Return the (X, Y) coordinate for the center point of the cell that contains the specified text.  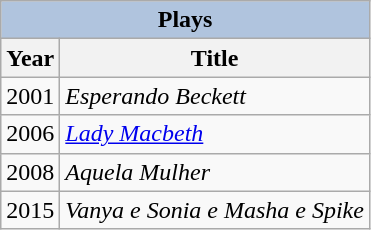
2015 (30, 210)
Esperando Beckett (215, 96)
Lady Macbeth (215, 134)
Title (215, 58)
Aquela Mulher (215, 172)
2008 (30, 172)
Vanya e Sonia e Masha e Spike (215, 210)
Plays (186, 20)
2001 (30, 96)
Year (30, 58)
2006 (30, 134)
